Return the (x, y) coordinate for the center point of the cell that contains the specified text.  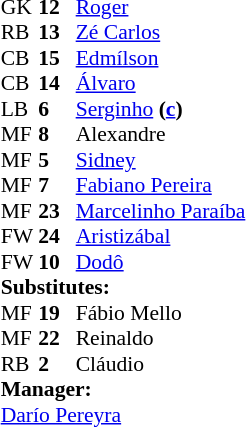
Edmílson (161, 58)
Alexandre (161, 135)
10 (57, 262)
Dodô (161, 262)
Fabiano Pereira (161, 185)
24 (57, 237)
Substitutes: (124, 287)
Reinaldo (161, 339)
15 (57, 58)
Álvaro (161, 83)
19 (57, 313)
2 (57, 364)
14 (57, 83)
7 (57, 185)
Serginho (c) (161, 109)
8 (57, 135)
Marcelinho Paraíba (161, 211)
5 (57, 160)
LB (20, 109)
23 (57, 211)
Fábio Mello (161, 313)
Sidney (161, 160)
Cláudio (161, 364)
Zé Carlos (161, 33)
Manager: (124, 389)
22 (57, 339)
Aristizábal (161, 237)
6 (57, 109)
13 (57, 33)
